Capture the cell that displays the provided text and extract its [X, Y] central coordinate. 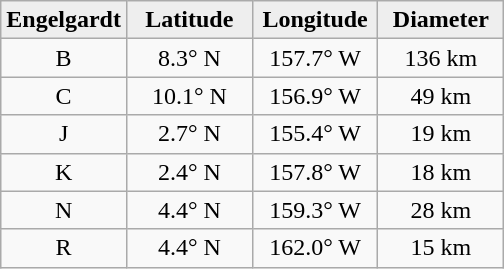
162.0° W [315, 248]
2.7° N [189, 134]
R [64, 248]
19 km [441, 134]
J [64, 134]
Engelgardt [64, 20]
18 km [441, 172]
Diameter [441, 20]
Longitude [315, 20]
157.7° W [315, 58]
159.3° W [315, 210]
15 km [441, 248]
156.9° W [315, 96]
Latitude [189, 20]
10.1° N [189, 96]
C [64, 96]
B [64, 58]
2.4° N [189, 172]
8.3° N [189, 58]
28 km [441, 210]
157.8° W [315, 172]
N [64, 210]
49 km [441, 96]
136 km [441, 58]
155.4° W [315, 134]
K [64, 172]
